Locate the cell with the specified text and output its (X, Y) center coordinate. 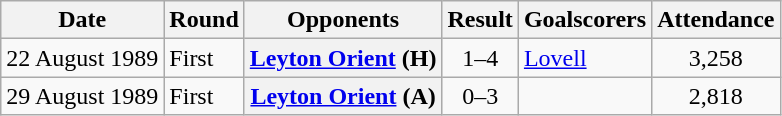
0–3 (480, 96)
Lovell (584, 58)
22 August 1989 (82, 58)
Leyton Orient (H) (343, 58)
Date (82, 20)
3,258 (716, 58)
2,818 (716, 96)
29 August 1989 (82, 96)
Result (480, 20)
Goalscorers (584, 20)
Leyton Orient (A) (343, 96)
1–4 (480, 58)
Attendance (716, 20)
Round (204, 20)
Opponents (343, 20)
